For the text-containing cell, return its midpoint in [X, Y] coordinate format. 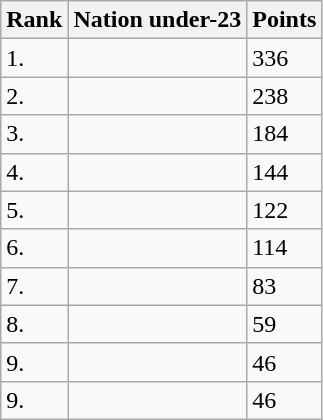
184 [284, 134]
122 [284, 210]
Points [284, 20]
Rank [34, 20]
2. [34, 96]
336 [284, 58]
Nation under-23 [158, 20]
7. [34, 286]
6. [34, 248]
114 [284, 248]
8. [34, 324]
3. [34, 134]
238 [284, 96]
83 [284, 286]
144 [284, 172]
5. [34, 210]
1. [34, 58]
4. [34, 172]
59 [284, 324]
